Return [X, Y] of the center of cell containing provided text 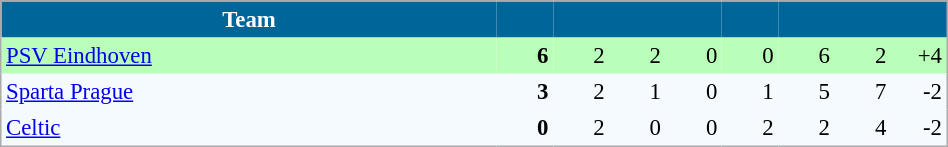
7 [862, 92]
Celtic [249, 128]
5 [806, 92]
4 [862, 128]
PSV Eindhoven [249, 56]
3 [525, 92]
Sparta Prague [249, 92]
Team [249, 20]
+4 [919, 56]
